Capture the cell that displays the provided text and extract its (x, y) central coordinate. 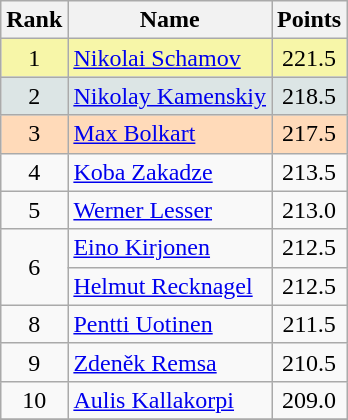
10 (34, 400)
8 (34, 324)
218.5 (310, 96)
Helmut Recknagel (170, 286)
213.0 (310, 210)
3 (34, 134)
Aulis Kallakorpi (170, 400)
1 (34, 58)
217.5 (310, 134)
Koba Zakadze (170, 172)
Max Bolkart (170, 134)
Eino Kirjonen (170, 248)
2 (34, 96)
210.5 (310, 362)
5 (34, 210)
209.0 (310, 400)
Rank (34, 20)
6 (34, 267)
213.5 (310, 172)
Points (310, 20)
Nikolai Schamov (170, 58)
Zdeněk Remsa (170, 362)
211.5 (310, 324)
4 (34, 172)
Pentti Uotinen (170, 324)
9 (34, 362)
Werner Lesser (170, 210)
Name (170, 20)
Nikolay Kamenskiy (170, 96)
221.5 (310, 58)
